Extract the (x, y) coordinate from the center of the cell holding the provided text.  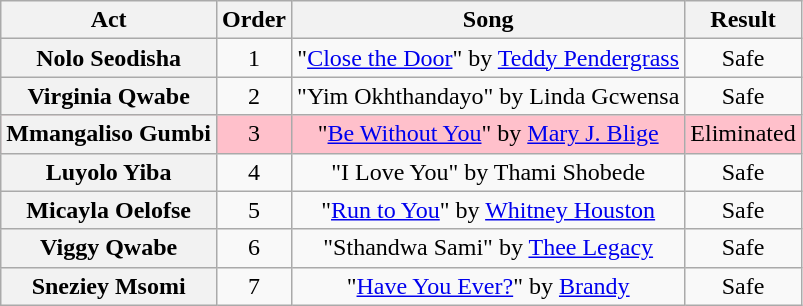
7 (254, 286)
Nolo Seodisha (109, 58)
Result (743, 20)
Sneziey Msomi (109, 286)
Eliminated (743, 134)
6 (254, 248)
"Be Without You" by Mary J. Blige (488, 134)
"Close the Door" by Teddy Pendergrass (488, 58)
2 (254, 96)
Virginia Qwabe (109, 96)
"Yim Okhthandayo" by Linda Gcwensa (488, 96)
Viggy Qwabe (109, 248)
"Sthandwa Sami" by Thee Legacy (488, 248)
Mmangaliso Gumbi (109, 134)
Micayla Oelofse (109, 210)
"Run to You" by Whitney Houston (488, 210)
"I Love You" by Thami Shobede (488, 172)
5 (254, 210)
Order (254, 20)
"Have You Ever?" by Brandy (488, 286)
Song (488, 20)
4 (254, 172)
1 (254, 58)
Act (109, 20)
3 (254, 134)
Luyolo Yiba (109, 172)
